Identify which cell holds the provided text, then report its (X, Y) central coordinate. 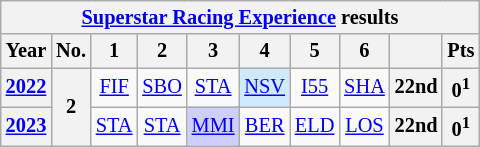
5 (314, 51)
SBO (162, 88)
3 (214, 51)
ELD (314, 126)
BER (264, 126)
4 (264, 51)
MMI (214, 126)
2023 (26, 126)
FIF (114, 88)
SHA (364, 88)
LOS (364, 126)
I55 (314, 88)
No. (71, 51)
Year (26, 51)
1 (114, 51)
NSV (264, 88)
2022 (26, 88)
6 (364, 51)
Superstar Racing Experience results (240, 17)
Pts (460, 51)
